Search for the cell housing the specified text and yield its (x, y) center coordinate. 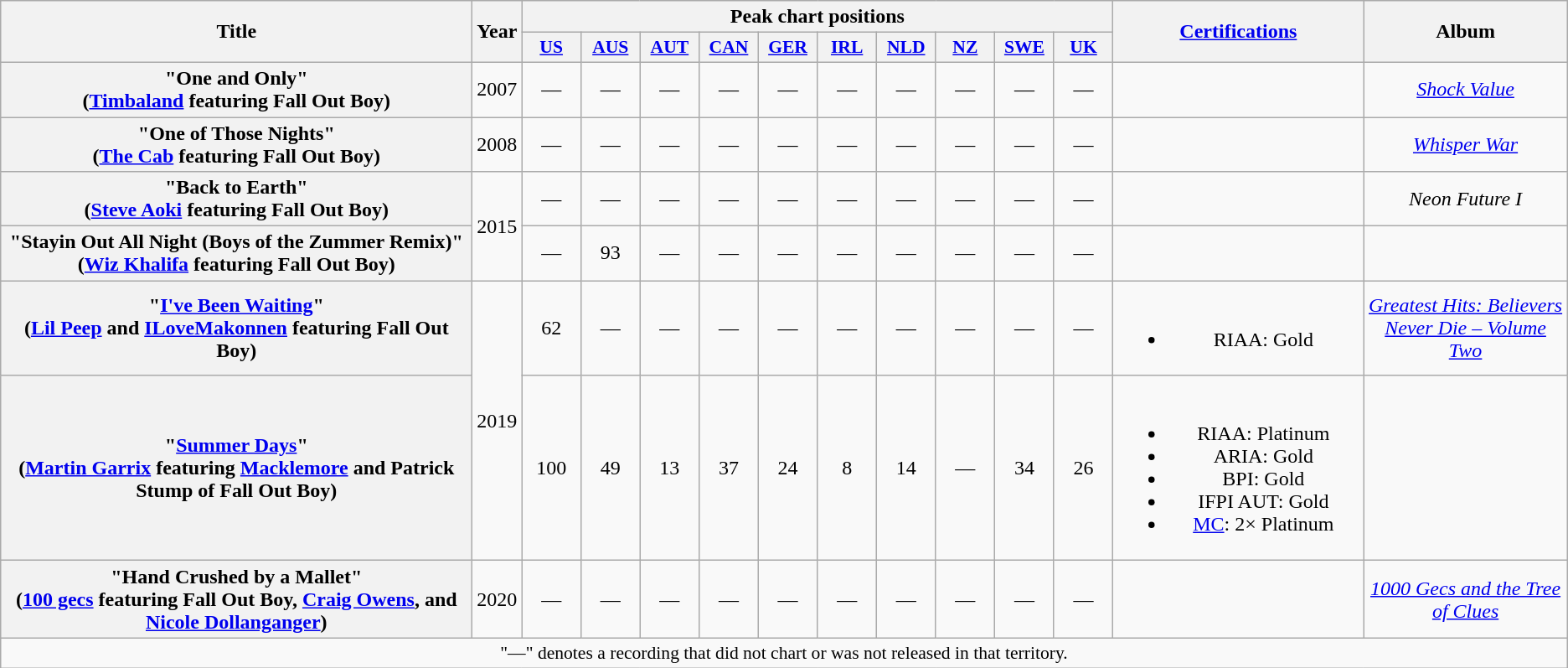
CAN (729, 48)
14 (906, 468)
SWE (1025, 48)
Shock Value (1466, 89)
2019 (498, 421)
UK (1084, 48)
1000 Gecs and the Tree of Clues (1466, 599)
Certifications (1238, 32)
49 (610, 468)
"One and Only"(Timbaland featuring Fall Out Boy) (236, 89)
RIAA: Gold (1238, 329)
"Hand Crushed by a Mallet"(100 gecs featuring Fall Out Boy, Craig Owens, and Nicole Dollanganger) (236, 599)
Whisper War (1466, 144)
37 (729, 468)
8 (848, 468)
2008 (498, 144)
2020 (498, 599)
2015 (498, 226)
62 (551, 329)
"Summer Days"(Martin Garrix featuring Macklemore and Patrick Stump of Fall Out Boy) (236, 468)
NLD (906, 48)
"Back to Earth"(Steve Aoki featuring Fall Out Boy) (236, 199)
Album (1466, 32)
NZ (965, 48)
2007 (498, 89)
GER (787, 48)
"One of Those Nights"(The Cab featuring Fall Out Boy) (236, 144)
Neon Future I (1466, 199)
24 (787, 468)
"—" denotes a recording that did not chart or was not released in that territory. (784, 653)
"Stayin Out All Night (Boys of the Zummer Remix)"(Wiz Khalifa featuring Fall Out Boy) (236, 253)
34 (1025, 468)
IRL (848, 48)
AUS (610, 48)
"I've Been Waiting"(Lil Peep and ILoveMakonnen featuring Fall Out Boy) (236, 329)
100 (551, 468)
26 (1084, 468)
13 (670, 468)
US (551, 48)
AUT (670, 48)
RIAA: PlatinumARIA: GoldBPI: GoldIFPI AUT: GoldMC: 2× Platinum (1238, 468)
93 (610, 253)
Greatest Hits: Believers Never Die – Volume Two (1466, 329)
Peak chart positions (818, 17)
Title (236, 32)
Year (498, 32)
